Return [x, y] of the center of cell containing provided text 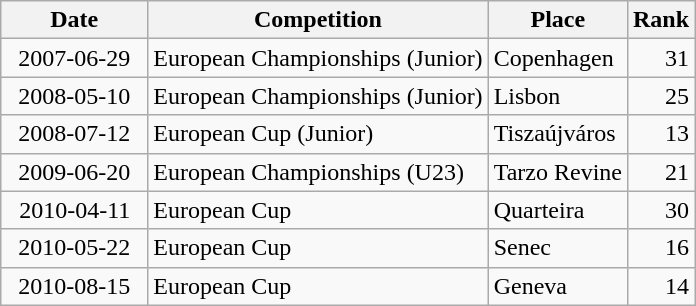
Date [74, 20]
21 [660, 172]
16 [660, 248]
Place [558, 20]
2007-06-29 [74, 58]
2009-06-20 [74, 172]
13 [660, 134]
European Championships (U23) [318, 172]
2010-05-22 [74, 248]
Competition [318, 20]
Rank [660, 20]
Lisbon [558, 96]
31 [660, 58]
European Cup (Junior) [318, 134]
2010-08-15 [74, 286]
2008-07-12 [74, 134]
Tarzo Revine [558, 172]
Tiszaújváros [558, 134]
30 [660, 210]
Copenhagen [558, 58]
Senec [558, 248]
14 [660, 286]
Geneva [558, 286]
2008-05-10 [74, 96]
25 [660, 96]
Quarteira [558, 210]
2010-04-11 [74, 210]
